Return the (x, y) coordinate for the center point of the cell that contains the specified text.  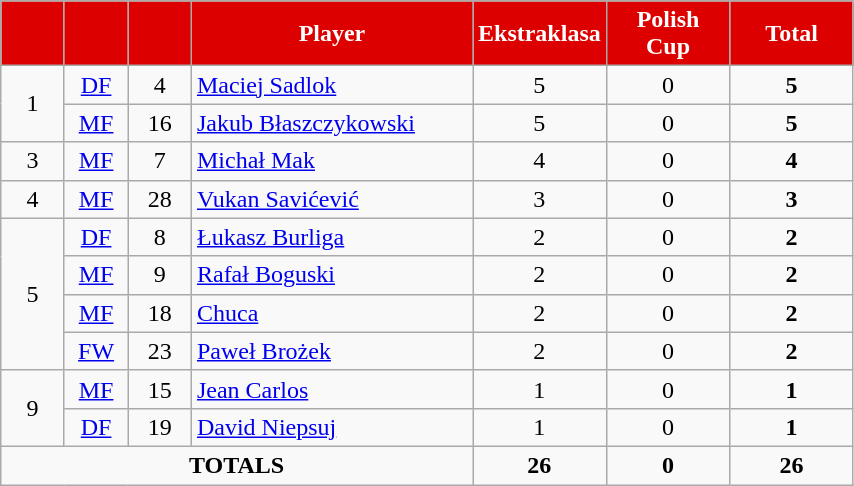
23 (160, 351)
TOTALS (237, 465)
28 (160, 199)
Rafał Boguski (332, 275)
Jakub Błaszczykowski (332, 123)
Maciej Sadlok (332, 85)
7 (160, 161)
Łukasz Burliga (332, 237)
Polish Cup (668, 34)
15 (160, 389)
Total (792, 34)
Vukan Savićević (332, 199)
16 (160, 123)
Chuca (332, 313)
19 (160, 427)
8 (160, 237)
Jean Carlos (332, 389)
Paweł Brożek (332, 351)
Ekstraklasa (539, 34)
Michał Mak (332, 161)
Player (332, 34)
FW (96, 351)
18 (160, 313)
David Niepsuj (332, 427)
